For the text-containing cell, return its midpoint in (x, y) coordinate format. 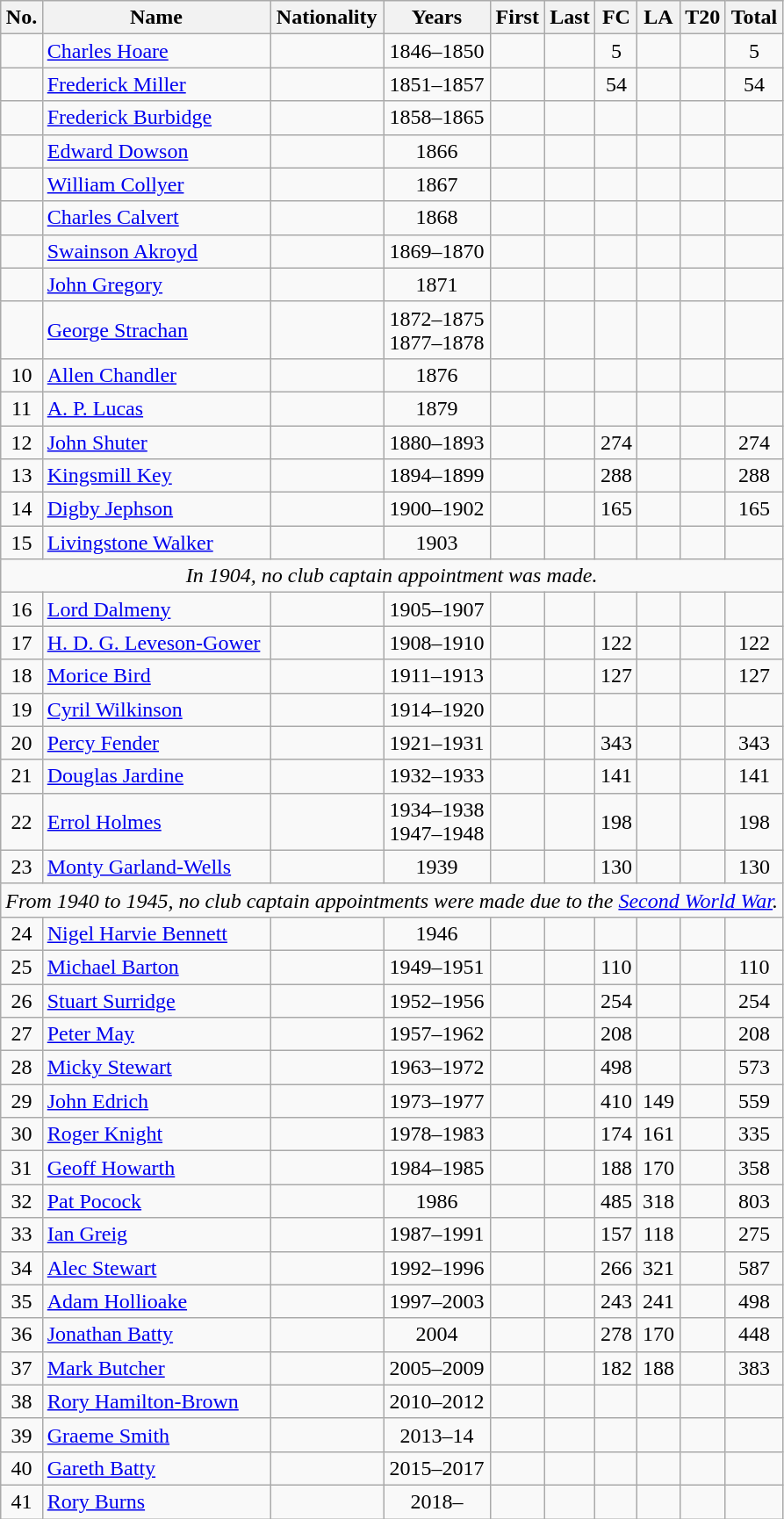
1858–1865 (436, 118)
1921–1931 (436, 743)
12 (21, 442)
15 (21, 543)
Frederick Miller (156, 84)
36 (21, 1335)
Geoff Howarth (156, 1168)
1911–1913 (436, 676)
Lord Dalmeny (156, 609)
Livingstone Walker (156, 543)
39 (21, 1435)
321 (658, 1268)
278 (616, 1335)
21 (21, 776)
41 (21, 1501)
Charles Hoare (156, 51)
22 (21, 822)
1851–1857 (436, 84)
1846–1850 (436, 51)
Years (436, 18)
1869–1870 (436, 251)
410 (616, 1101)
Mark Butcher (156, 1368)
No. (21, 18)
25 (21, 967)
Peter May (156, 1034)
Nigel Harvie Bennett (156, 933)
33 (21, 1235)
27 (21, 1034)
10 (21, 375)
2010–2012 (436, 1401)
23 (21, 867)
2018– (436, 1501)
1914–1920 (436, 709)
Morice Bird (156, 676)
Micky Stewart (156, 1068)
1900–1902 (436, 509)
1939 (436, 867)
Gareth Batty (156, 1468)
1997–2003 (436, 1301)
Edward Dowson (156, 151)
243 (616, 1301)
Swainson Akroyd (156, 251)
803 (753, 1201)
Rory Hamilton-Brown (156, 1401)
448 (753, 1335)
157 (616, 1235)
LA (658, 18)
40 (21, 1468)
Allen Chandler (156, 375)
358 (753, 1168)
Rory Burns (156, 1501)
2005–2009 (436, 1368)
Monty Garland-Wells (156, 867)
32 (21, 1201)
13 (21, 476)
Alec Stewart (156, 1268)
A. P. Lucas (156, 408)
1992–1996 (436, 1268)
34 (21, 1268)
2013–14 (436, 1435)
Frederick Burbidge (156, 118)
Ian Greig (156, 1235)
1986 (436, 1201)
In 1904, no club captain appointment was made. (392, 576)
573 (753, 1068)
Michael Barton (156, 967)
1952–1956 (436, 1000)
Jonathan Batty (156, 1335)
Graeme Smith (156, 1435)
118 (658, 1235)
Last (570, 18)
T20 (702, 18)
Douglas Jardine (156, 776)
Name (156, 18)
2004 (436, 1335)
29 (21, 1101)
1894–1899 (436, 476)
1949–1951 (436, 967)
37 (21, 1368)
161 (658, 1134)
1978–1983 (436, 1134)
19 (21, 709)
From 1940 to 1945, no club captain appointments were made due to the Second World War. (392, 900)
587 (753, 1268)
174 (616, 1134)
1984–1985 (436, 1168)
18 (21, 676)
Cyril Wilkinson (156, 709)
1871 (436, 284)
1932–1933 (436, 776)
1946 (436, 933)
John Gregory (156, 284)
335 (753, 1134)
38 (21, 1401)
149 (658, 1101)
Roger Knight (156, 1134)
31 (21, 1168)
John Shuter (156, 442)
30 (21, 1134)
266 (616, 1268)
1957–1962 (436, 1034)
182 (616, 1368)
1867 (436, 184)
John Edrich (156, 1101)
241 (658, 1301)
1908–1910 (436, 643)
24 (21, 933)
28 (21, 1068)
William Collyer (156, 184)
Total (753, 18)
H. D. G. Leveson-Gower (156, 643)
George Strachan (156, 330)
1987–1991 (436, 1235)
1973–1977 (436, 1101)
1866 (436, 151)
1905–1907 (436, 609)
Digby Jephson (156, 509)
1934–19381947–1948 (436, 822)
559 (753, 1101)
14 (21, 509)
1880–1893 (436, 442)
1963–1972 (436, 1068)
275 (753, 1235)
Errol Holmes (156, 822)
26 (21, 1000)
20 (21, 743)
1876 (436, 375)
1868 (436, 218)
485 (616, 1201)
35 (21, 1301)
11 (21, 408)
318 (658, 1201)
1879 (436, 408)
16 (21, 609)
Charles Calvert (156, 218)
Kingsmill Key (156, 476)
1872–18751877–1878 (436, 330)
17 (21, 643)
Stuart Surridge (156, 1000)
Pat Pocock (156, 1201)
FC (616, 18)
Adam Hollioake (156, 1301)
2015–2017 (436, 1468)
1903 (436, 543)
383 (753, 1368)
Percy Fender (156, 743)
First (517, 18)
Nationality (327, 18)
